Determine the (x, y) coordinate at the center of the cell enclosing the given text.  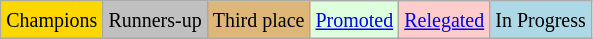
Runners-up (155, 20)
Third place (258, 20)
Champions (52, 20)
In Progress (541, 20)
Promoted (354, 20)
Relegated (444, 20)
